Capture the cell that displays the provided text and extract its (X, Y) central coordinate. 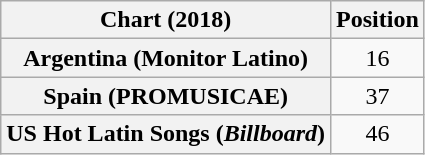
Spain (PROMUSICAE) (166, 96)
37 (378, 96)
Position (378, 20)
Argentina (Monitor Latino) (166, 58)
46 (378, 134)
Chart (2018) (166, 20)
US Hot Latin Songs (Billboard) (166, 134)
16 (378, 58)
